Locate the cell with the specified text and output its [x, y] center coordinate. 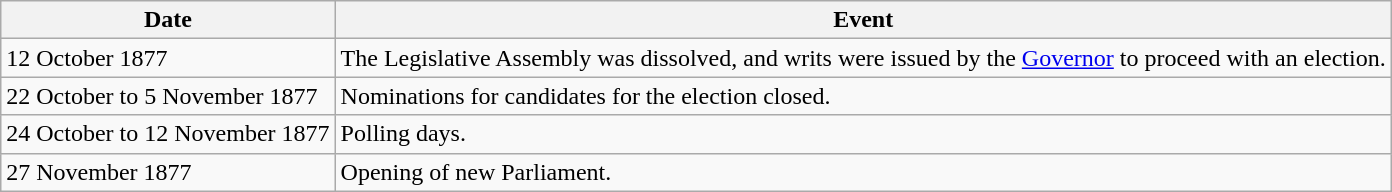
The Legislative Assembly was dissolved, and writs were issued by the Governor to proceed with an election. [863, 58]
24 October to 12 November 1877 [168, 134]
Date [168, 20]
12 October 1877 [168, 58]
Polling days. [863, 134]
22 October to 5 November 1877 [168, 96]
Event [863, 20]
27 November 1877 [168, 172]
Opening of new Parliament. [863, 172]
Nominations for candidates for the election closed. [863, 96]
